Find where the given text appears and provide that cell's center as [x, y] coordinate. 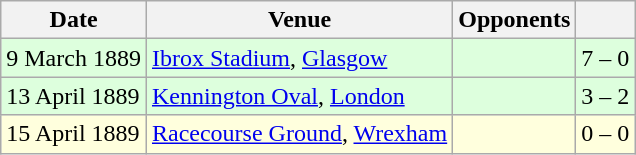
Racecourse Ground, Wrexham [299, 134]
7 – 0 [606, 58]
Ibrox Stadium, Glasgow [299, 58]
Kennington Oval, London [299, 96]
Date [74, 20]
0 – 0 [606, 134]
13 April 1889 [74, 96]
Opponents [514, 20]
9 March 1889 [74, 58]
15 April 1889 [74, 134]
Venue [299, 20]
3 – 2 [606, 96]
